Extract the (X, Y) coordinate from the center of the cell holding the provided text.  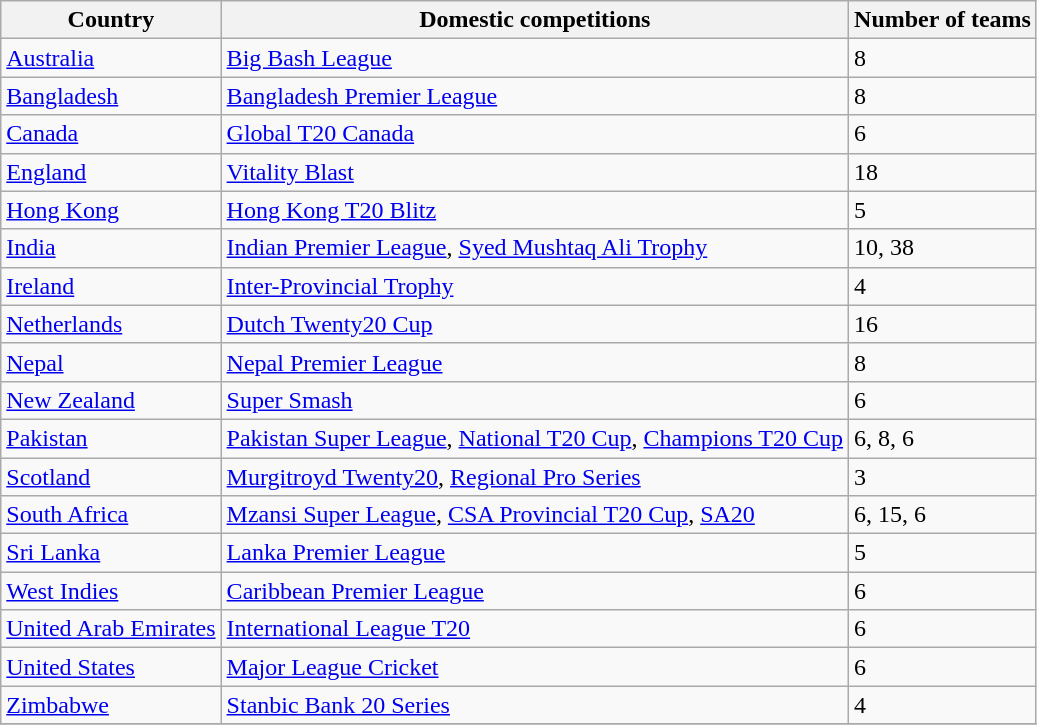
16 (943, 324)
Hong Kong T20 Blitz (534, 210)
Nepal Premier League (534, 362)
Sri Lanka (111, 553)
Inter-Provincial Trophy (534, 286)
New Zealand (111, 400)
Major League Cricket (534, 667)
England (111, 172)
Global T20 Canada (534, 134)
Pakistan (111, 438)
Bangladesh (111, 96)
10, 38 (943, 248)
Stanbic Bank 20 Series (534, 705)
United Arab Emirates (111, 629)
Murgitroyd Twenty20, Regional Pro Series (534, 477)
Big Bash League (534, 58)
18 (943, 172)
Indian Premier League, Syed Mushtaq Ali Trophy (534, 248)
Zimbabwe (111, 705)
Hong Kong (111, 210)
Nepal (111, 362)
Bangladesh Premier League (534, 96)
West Indies (111, 591)
3 (943, 477)
Mzansi Super League, CSA Provincial T20 Cup, SA20 (534, 515)
Number of teams (943, 20)
Super Smash (534, 400)
Ireland (111, 286)
Dutch Twenty20 Cup (534, 324)
Canada (111, 134)
6, 8, 6 (943, 438)
Caribbean Premier League (534, 591)
Domestic competitions (534, 20)
Lanka Premier League (534, 553)
Netherlands (111, 324)
International League T20 (534, 629)
India (111, 248)
United States (111, 667)
South Africa (111, 515)
Country (111, 20)
Scotland (111, 477)
6, 15, 6 (943, 515)
Vitality Blast (534, 172)
Pakistan Super League, National T20 Cup, Champions T20 Cup (534, 438)
Australia (111, 58)
